For the text-containing cell, return its midpoint in (X, Y) coordinate format. 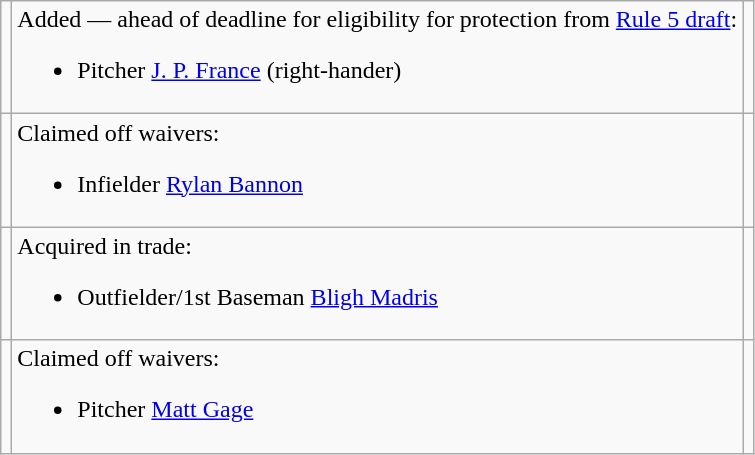
Claimed off waivers:Pitcher Matt Gage (378, 396)
Acquired in trade:Outfielder/1st Baseman Bligh Madris (378, 284)
Added — ahead of deadline for eligibility for protection from Rule 5 draft:Pitcher J. P. France (right-hander) (378, 58)
Claimed off waivers:Infielder Rylan Bannon (378, 170)
